Output the [x, y] coordinate of the center of the cell containing the given text.  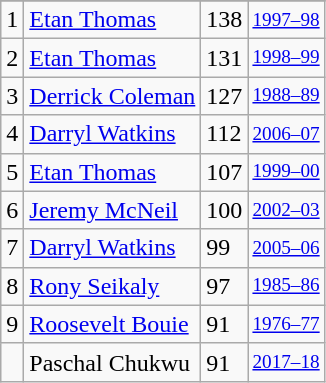
107 [224, 172]
2017–18 [286, 362]
2005–06 [286, 248]
1985–86 [286, 286]
6 [12, 210]
131 [224, 58]
9 [12, 324]
97 [224, 286]
3 [12, 96]
Jeremy McNeil [112, 210]
138 [224, 20]
2 [12, 58]
1999–00 [286, 172]
2002–03 [286, 210]
1988–89 [286, 96]
Derrick Coleman [112, 96]
7 [12, 248]
4 [12, 134]
2006–07 [286, 134]
Paschal Chukwu [112, 362]
1998–99 [286, 58]
112 [224, 134]
1976–77 [286, 324]
Rony Seikaly [112, 286]
5 [12, 172]
99 [224, 248]
1997–98 [286, 20]
127 [224, 96]
100 [224, 210]
Roosevelt Bouie [112, 324]
1 [12, 20]
8 [12, 286]
